Return (x, y) of the center of cell containing provided text 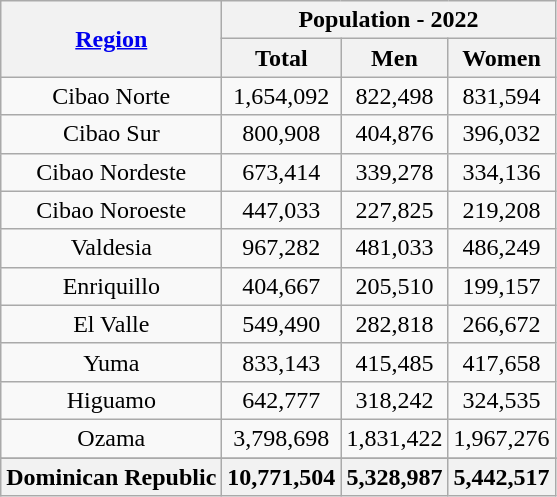
227,825 (394, 210)
822,498 (394, 96)
1,967,276 (502, 438)
219,208 (502, 210)
Population - 2022 (388, 20)
Cibao Sur (112, 134)
404,667 (282, 286)
5,328,987 (394, 477)
Region (112, 39)
642,777 (282, 400)
831,594 (502, 96)
Yuma (112, 362)
404,876 (394, 134)
1,654,092 (282, 96)
800,908 (282, 134)
486,249 (502, 248)
Men (394, 58)
Cibao Norte (112, 96)
Ozama (112, 438)
833,143 (282, 362)
Dominican Republic (112, 477)
Women (502, 58)
Higuamo (112, 400)
Cibao Noroeste (112, 210)
447,033 (282, 210)
481,033 (394, 248)
Enriquillo (112, 286)
5,442,517 (502, 477)
967,282 (282, 248)
673,414 (282, 172)
266,672 (502, 324)
318,242 (394, 400)
El Valle (112, 324)
3,798,698 (282, 438)
Valdesia (112, 248)
10,771,504 (282, 477)
199,157 (502, 286)
Total (282, 58)
282,818 (394, 324)
415,485 (394, 362)
334,136 (502, 172)
Cibao Nordeste (112, 172)
396,032 (502, 134)
324,535 (502, 400)
205,510 (394, 286)
1,831,422 (394, 438)
339,278 (394, 172)
417,658 (502, 362)
549,490 (282, 324)
